Search for the cell housing the specified text and yield its (X, Y) center coordinate. 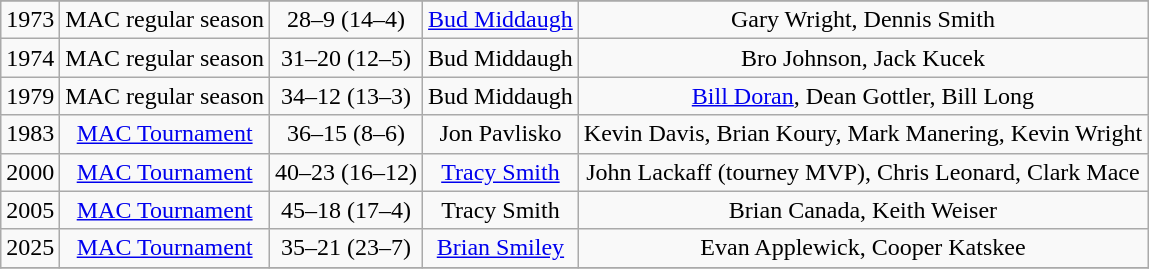
28–9 (14–4) (346, 20)
1983 (30, 134)
31–20 (12–5) (346, 58)
45–18 (17–4) (346, 210)
Evan Applewick, Cooper Katskee (862, 248)
35–21 (23–7) (346, 248)
2000 (30, 172)
2005 (30, 210)
Brian Smiley (501, 248)
John Lackaff (tourney MVP), Chris Leonard, Clark Mace (862, 172)
1974 (30, 58)
Kevin Davis, Brian Koury, Mark Manering, Kevin Wright (862, 134)
40–23 (16–12) (346, 172)
1973 (30, 20)
36–15 (8–6) (346, 134)
Jon Pavlisko (501, 134)
Brian Canada, Keith Weiser (862, 210)
Bill Doran, Dean Gottler, Bill Long (862, 96)
Gary Wright, Dennis Smith (862, 20)
Bro Johnson, Jack Kucek (862, 58)
1979 (30, 96)
2025 (30, 248)
34–12 (13–3) (346, 96)
